Return the [x, y] coordinate for the center point of the cell that contains the specified text.  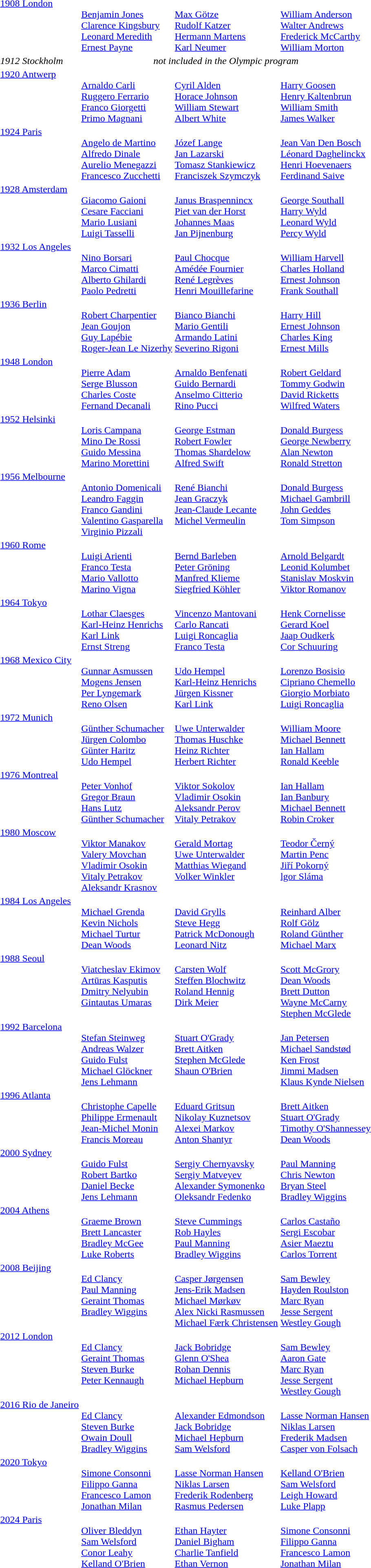
Gerald MortagUwe UnterwalderMatthias WiegandVolker Winkler [226, 860]
Cyril AldenHorace JohnsonWilliam StewartAlbert White [226, 96]
Paul ChocqueAmédée FournierRené LegrèvesHenri Mouillefarine [226, 269]
Steve Cummings Rob Hayles Paul Manning Bradley Wiggins [226, 1232]
Ian HallamIan BanburyMichael BennettRobin Croker [325, 797]
Viktor SokolovVladimir OsokinAleksandr PerovVitaly Petrakov [226, 797]
Kelland O'BrienSam WelsfordLeigh HowardLuke Plapp [325, 1484]
David GryllsSteve HeggPatrick McDonoughLeonard Nitz [226, 923]
Harry HillErnest JohnsonCharles KingErnest Mills [325, 326]
Janus BraspennincxPiet van der HorstJohannes MaasJan Pijnenburg [226, 211]
Carlos Castaño Sergi Escobar Asier Maeztu Carlos Torrent [325, 1232]
Sam BewleyHayden RoulstonMarc RyanJesse SergentWestley Gough [325, 1295]
Eduard GritsunNikolay KuznetsovAlexei MarkovAnton Shantyr [226, 1117]
Robert GeldardTommy GodwinDavid RickettsWilfred Waters [325, 384]
Arnaldo BenfenatiGuido BernardiAnselmo CitterioRino Pucci [226, 384]
Gunnar AsmussenMogens JensenPer LyngemarkReno Olsen [127, 682]
Carsten WolfSteffen BlochwitzRoland HennigDirk Meier [226, 986]
Viatcheslav EkimovArtūras KasputisDmitry NelyubinGintautas Umaras [127, 986]
Casper JørgensenJens-Erik MadsenMichael MørkøvAlex Nicki RasmussenMichael Færk Christensen [226, 1295]
Jack BobridgeGlenn O'SheaRohan DennisMichael Hepburn [226, 1364]
Christophe CapellePhilippe ErmenaultJean-Michel MoninFrancis Moreau [127, 1117]
Teodor ČernýMartin PencJiří Pokornýlgor Sláma [325, 860]
Ed ClancyPaul ManningGeraint ThomasBradley Wiggins [127, 1295]
Vincenzo MantovaniCarlo RancatiLuigi RoncagliaFranco Testa [226, 624]
Sam BewleyAaron GateMarc RyanJesse SergentWestley Gough [325, 1364]
René BianchiJean GraczykJean-Claude LecanteMichel Vermeulin [226, 504]
Peter VonhofGregor BraunHans LutzGünther Schumacher [127, 797]
Jean Van Den BoschLéonard DaghelinckxHenri HoevenaersFerdinand Saive [325, 154]
Sergiy ChernyavskySergiy MatveyevAlexander SymonenkoOleksandr Fedenko [226, 1175]
Luigi ArientiFranco TestaMario VallottoMarino Vigna [127, 567]
Günther SchumacherJürgen ColomboGünter HaritzUdo Hempel [127, 739]
Bernd BarlebenPeter GröningManfred KliemeSiegfried Köhler [226, 567]
Stuart O'GradyBrett AitkenStephen McGledeShaun O'Brien [226, 1054]
Brett AitkenStuart O'GradyTimothy O'ShannesseyDean Woods [325, 1117]
Michael GrendaKevin NicholsMichael TurturDean Woods [127, 923]
Bianco BianchiMario GentiliArmando LatiniSeverino Rigoni [226, 326]
Loris CampanaMino De RossiGuido MessinaMarino Morettini [127, 441]
Pierre AdamSerge BlussonCharles CosteFernand Decanali [127, 384]
Harry GoosenHenry KaltenbrunWilliam SmithJames Walker [325, 96]
George EstmanRobert FowlerThomas ShardelowAlfred Swift [226, 441]
Józef LangeJan LazarskiTomasz StankiewiczFranciszek Szymczyk [226, 154]
Reinhard AlberRolf GölzRoland GüntherMichael Marx [325, 923]
Udo HempelKarl-Heinz HenrichsJürgen KissnerKarl Link [226, 682]
Lothar ClaesgesKarl-Heinz HenrichsKarl LinkErnst Streng [127, 624]
Jan PetersenMichael SandstødKen FrostJimmi MadsenKlaus Kynde Nielsen [325, 1054]
Lasse Norman HansenNiklas LarsenFrederik RodenbergRasmus Pedersen [226, 1484]
Angelo de MartinoAlfredo DinaleAurelio MenegazziFrancesco Zucchetti [127, 154]
Scott McGroryDean WoodsBrett DuttonWayne McCarnyStephen McGlede [325, 986]
Donald BurgessGeorge NewberryAlan NewtonRonald Stretton [325, 441]
Donald BurgessMichael GambrillJohn GeddesTom Simpson [325, 504]
Alexander EdmondsonJack BobridgeMichael HepburnSam Welsford [226, 1427]
Lorenzo BosisioCipriano ChemelloGiorgio MorbiatoLuigi Roncaglia [325, 682]
Arnold BelgardtLeonid KolumbetStanislav MoskvinViktor Romanov [325, 567]
Henk CornelisseGerard KoelJaap OudkerkCor Schuuring [325, 624]
Uwe UnterwalderThomas HuschkeHeinz RichterHerbert Richter [226, 739]
Arnaldo CarliRuggero FerrarioFranco GiorgettiPrimo Magnani [127, 96]
Ed ClancyGeraint ThomasSteven BurkePeter Kennaugh [127, 1364]
Simone ConsonniFilippo GannaFrancesco LamonJonathan Milan [127, 1484]
William MooreMichael BennettIan HallamRonald Keeble [325, 739]
Guido FulstRobert BartkoDaniel BeckeJens Lehmann [127, 1175]
Paul ManningChris NewtonBryan SteelBradley Wiggins [325, 1175]
George SouthallHarry WyldLeonard WyldPercy Wyld [325, 211]
Stefan SteinwegAndreas WalzerGuido FulstMichael GlöcknerJens Lehmann [127, 1054]
Nino BorsariMarco CimattiAlberto GhilardiPaolo Pedretti [127, 269]
William HarvellCharles HollandErnest JohnsonFrank Southall [325, 269]
Giacomo GaioniCesare FaccianiMario LusianiLuigi Tasselli [127, 211]
Antonio DomenicaliLeandro FagginFranco GandiniValentino GasparellaVirginio Pizzali [127, 504]
Viktor ManakovValery MovchanVladimir OsokinVitaly PetrakovAleksandr Krasnov [127, 860]
Graeme Brown Brett Lancaster Bradley McGee Luke Roberts [127, 1232]
Robert CharpentierJean GoujonGuy LapébieRoger-Jean Le Nizerhy [127, 326]
Ed ClancySteven BurkeOwain DoullBradley Wiggins [127, 1427]
Lasse Norman HansenNiklas LarsenFrederik MadsenCasper von Folsach [325, 1427]
